Pinpoint the cell where the given text exists, returning its (X, Y) midpoint coordinate. 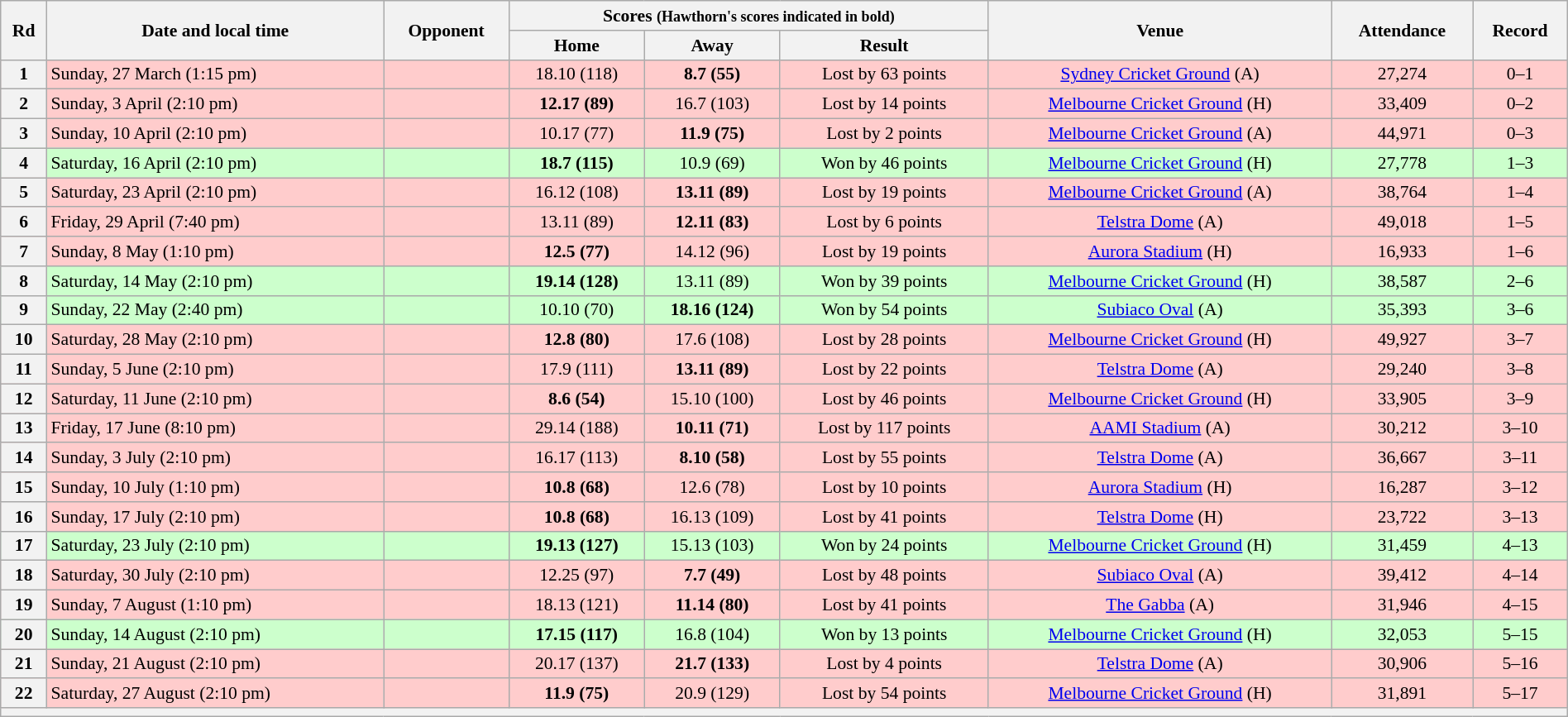
Saturday, 28 May (2:10 pm) (215, 340)
Sunday, 3 April (2:10 pm) (215, 104)
11.14 (80) (712, 605)
Scores (Hawthorn's scores indicated in bold) (748, 16)
38,587 (1403, 281)
Sunday, 21 August (2:10 pm) (215, 664)
3–6 (1520, 310)
20.9 (129) (712, 694)
8 (24, 281)
Won by 13 points (884, 634)
30,212 (1403, 428)
2 (24, 104)
19 (24, 605)
4–15 (1520, 605)
0–2 (1520, 104)
31,891 (1403, 694)
2–6 (1520, 281)
3–12 (1520, 487)
Venue (1159, 30)
1–6 (1520, 251)
8.7 (55) (712, 74)
33,905 (1403, 399)
9 (24, 310)
29.14 (188) (576, 428)
49,927 (1403, 340)
Record (1520, 30)
7.7 (49) (712, 576)
5–17 (1520, 694)
Lost by 10 points (884, 487)
33,409 (1403, 104)
Won by 54 points (884, 310)
4–13 (1520, 546)
14 (24, 458)
3–13 (1520, 517)
21.7 (133) (712, 664)
1–4 (1520, 193)
16 (24, 517)
30,906 (1403, 664)
Sunday, 27 March (1:15 pm) (215, 74)
Lost by 4 points (884, 664)
3–11 (1520, 458)
39,412 (1403, 576)
29,240 (1403, 370)
17.9 (111) (576, 370)
10.10 (70) (576, 310)
Lost by 117 points (884, 428)
16,933 (1403, 251)
15 (24, 487)
27,274 (1403, 74)
Sunday, 8 May (1:10 pm) (215, 251)
36,667 (1403, 458)
1–3 (1520, 163)
8.6 (54) (576, 399)
Won by 46 points (884, 163)
16.8 (104) (712, 634)
16.17 (113) (576, 458)
38,764 (1403, 193)
16.7 (103) (712, 104)
10.17 (77) (576, 134)
Saturday, 23 July (2:10 pm) (215, 546)
4–14 (1520, 576)
15.10 (100) (712, 399)
Saturday, 11 June (2:10 pm) (215, 399)
Lost by 54 points (884, 694)
31,459 (1403, 546)
Saturday, 27 August (2:10 pm) (215, 694)
35,393 (1403, 310)
3–7 (1520, 340)
Sunday, 7 August (1:10 pm) (215, 605)
Lost by 46 points (884, 399)
Lost by 28 points (884, 340)
5–16 (1520, 664)
20 (24, 634)
Friday, 17 June (8:10 pm) (215, 428)
Won by 39 points (884, 281)
12.25 (97) (576, 576)
1 (24, 74)
6 (24, 222)
5–15 (1520, 634)
Sunday, 3 July (2:10 pm) (215, 458)
20.17 (137) (576, 664)
Saturday, 16 April (2:10 pm) (215, 163)
1–5 (1520, 222)
44,971 (1403, 134)
18 (24, 576)
7 (24, 251)
Attendance (1403, 30)
17.6 (108) (712, 340)
18.13 (121) (576, 605)
AAMI Stadium (A) (1159, 428)
16.12 (108) (576, 193)
3 (24, 134)
Sunday, 22 May (2:40 pm) (215, 310)
Won by 24 points (884, 546)
Friday, 29 April (7:40 pm) (215, 222)
23,722 (1403, 517)
Result (884, 45)
19.14 (128) (576, 281)
19.13 (127) (576, 546)
31,946 (1403, 605)
0–1 (1520, 74)
10 (24, 340)
5 (24, 193)
32,053 (1403, 634)
13 (24, 428)
Lost by 22 points (884, 370)
Lost by 55 points (884, 458)
The Gabba (A) (1159, 605)
4 (24, 163)
11 (24, 370)
Sunday, 14 August (2:10 pm) (215, 634)
Saturday, 14 May (2:10 pm) (215, 281)
22 (24, 694)
Lost by 48 points (884, 576)
Sydney Cricket Ground (A) (1159, 74)
Sunday, 17 July (2:10 pm) (215, 517)
8.10 (58) (712, 458)
18.7 (115) (576, 163)
Lost by 14 points (884, 104)
Lost by 2 points (884, 134)
Saturday, 30 July (2:10 pm) (215, 576)
Telstra Dome (H) (1159, 517)
12.6 (78) (712, 487)
Sunday, 10 April (2:10 pm) (215, 134)
16.13 (109) (712, 517)
Lost by 63 points (884, 74)
12.5 (77) (576, 251)
Sunday, 10 July (1:10 pm) (215, 487)
14.12 (96) (712, 251)
Rd (24, 30)
Saturday, 23 April (2:10 pm) (215, 193)
12.17 (89) (576, 104)
18.10 (118) (576, 74)
12 (24, 399)
12.8 (80) (576, 340)
3–10 (1520, 428)
49,018 (1403, 222)
15.13 (103) (712, 546)
Home (576, 45)
3–8 (1520, 370)
Away (712, 45)
Opponent (447, 30)
17.15 (117) (576, 634)
17 (24, 546)
3–9 (1520, 399)
Date and local time (215, 30)
18.16 (124) (712, 310)
0–3 (1520, 134)
10.9 (69) (712, 163)
12.11 (83) (712, 222)
Sunday, 5 June (2:10 pm) (215, 370)
21 (24, 664)
10.11 (71) (712, 428)
Lost by 6 points (884, 222)
16,287 (1403, 487)
27,778 (1403, 163)
